Find where the given text appears and provide that cell's center as [x, y] coordinate. 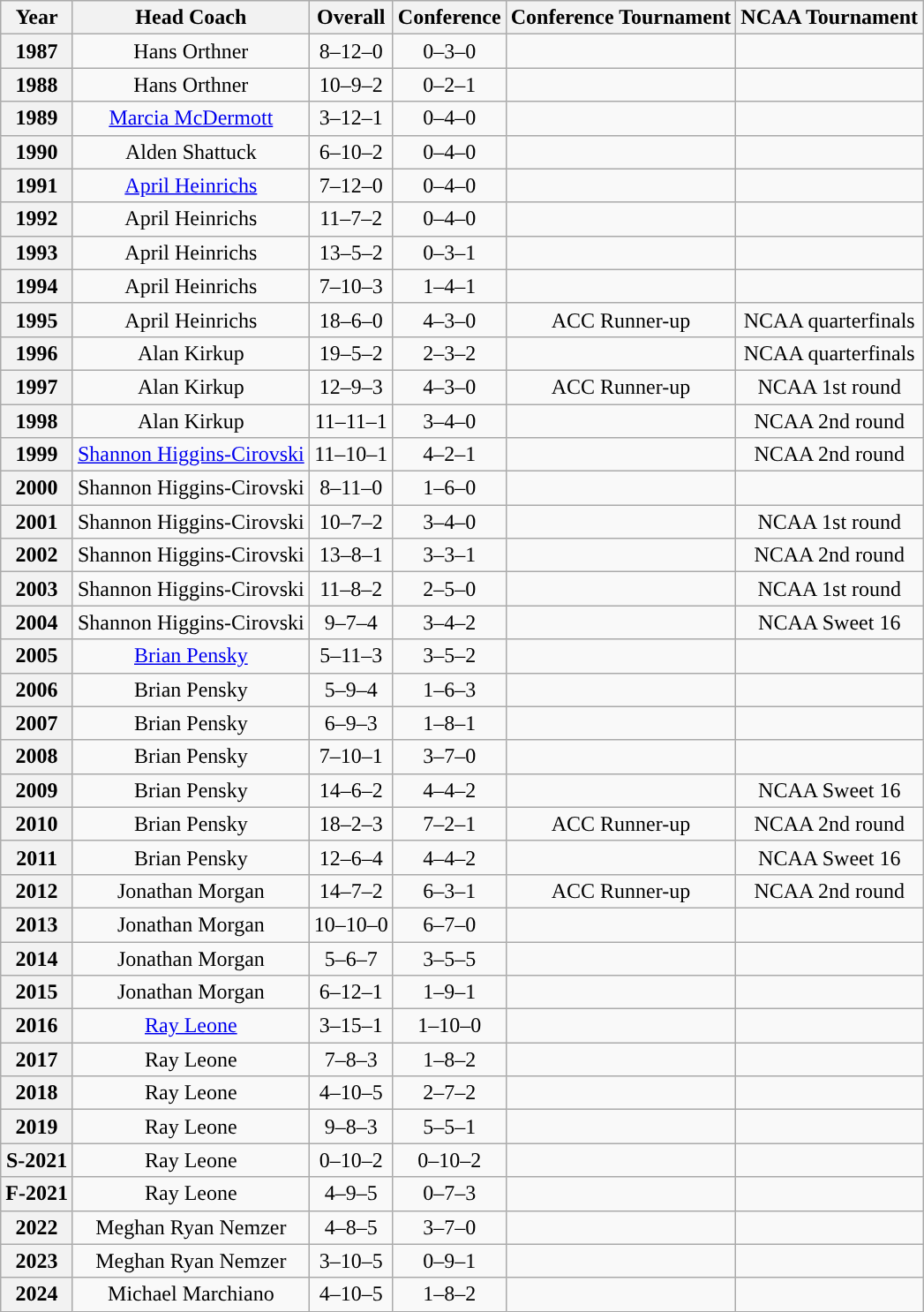
2000 [37, 488]
7–8–3 [351, 1059]
19–5–2 [351, 353]
2017 [37, 1059]
7–10–3 [351, 286]
0–7–3 [449, 1194]
Conference Tournament [621, 18]
9–7–4 [351, 622]
1–8–1 [449, 723]
3–3–1 [449, 555]
2–3–2 [449, 353]
2006 [37, 690]
1995 [37, 320]
7–12–0 [351, 185]
2004 [37, 622]
5–11–3 [351, 656]
2022 [37, 1227]
1994 [37, 286]
1–10–0 [449, 1026]
2011 [37, 857]
14–6–2 [351, 790]
3–4–2 [449, 622]
2001 [37, 522]
1–4–1 [449, 286]
2003 [37, 589]
Alden Shattuck [191, 152]
Overall [351, 18]
4–2–1 [449, 455]
10–7–2 [351, 522]
Michael Marchiano [191, 1294]
2013 [37, 924]
11–8–2 [351, 589]
3–5–2 [449, 656]
0–3–0 [449, 51]
2012 [37, 891]
F-2021 [37, 1194]
2019 [37, 1127]
S-2021 [37, 1160]
2005 [37, 656]
2014 [37, 958]
3–10–5 [351, 1261]
3–12–1 [351, 118]
2018 [37, 1093]
3–5–5 [449, 958]
13–5–2 [351, 253]
Year [37, 18]
18–6–0 [351, 320]
2007 [37, 723]
5–9–4 [351, 690]
1992 [37, 219]
6–12–1 [351, 992]
1–6–3 [449, 690]
5–6–7 [351, 958]
1999 [37, 455]
18–2–3 [351, 824]
Conference [449, 18]
14–7–2 [351, 891]
2002 [37, 555]
7–2–1 [449, 824]
1989 [37, 118]
5–5–1 [449, 1127]
11–10–1 [351, 455]
8–11–0 [351, 488]
2008 [37, 757]
6–3–1 [449, 891]
2015 [37, 992]
1996 [37, 353]
6–10–2 [351, 152]
0–3–1 [449, 253]
13–8–1 [351, 555]
2009 [37, 790]
1988 [37, 85]
3–15–1 [351, 1026]
2023 [37, 1261]
10–9–2 [351, 85]
6–7–0 [449, 924]
8–12–0 [351, 51]
10–10–0 [351, 924]
1997 [37, 387]
2024 [37, 1294]
2–7–2 [449, 1093]
0–2–1 [449, 85]
2016 [37, 1026]
4–8–5 [351, 1227]
1993 [37, 253]
2–5–0 [449, 589]
1990 [37, 152]
9–8–3 [351, 1127]
1–9–1 [449, 992]
1987 [37, 51]
4–9–5 [351, 1194]
12–6–4 [351, 857]
Marcia McDermott [191, 118]
6–9–3 [351, 723]
12–9–3 [351, 387]
1–6–0 [449, 488]
2010 [37, 824]
1998 [37, 421]
11–11–1 [351, 421]
Head Coach [191, 18]
NCAA Tournament [830, 18]
0–9–1 [449, 1261]
11–7–2 [351, 219]
7–10–1 [351, 757]
1991 [37, 185]
